Search for the cell housing the specified text and yield its [X, Y] center coordinate. 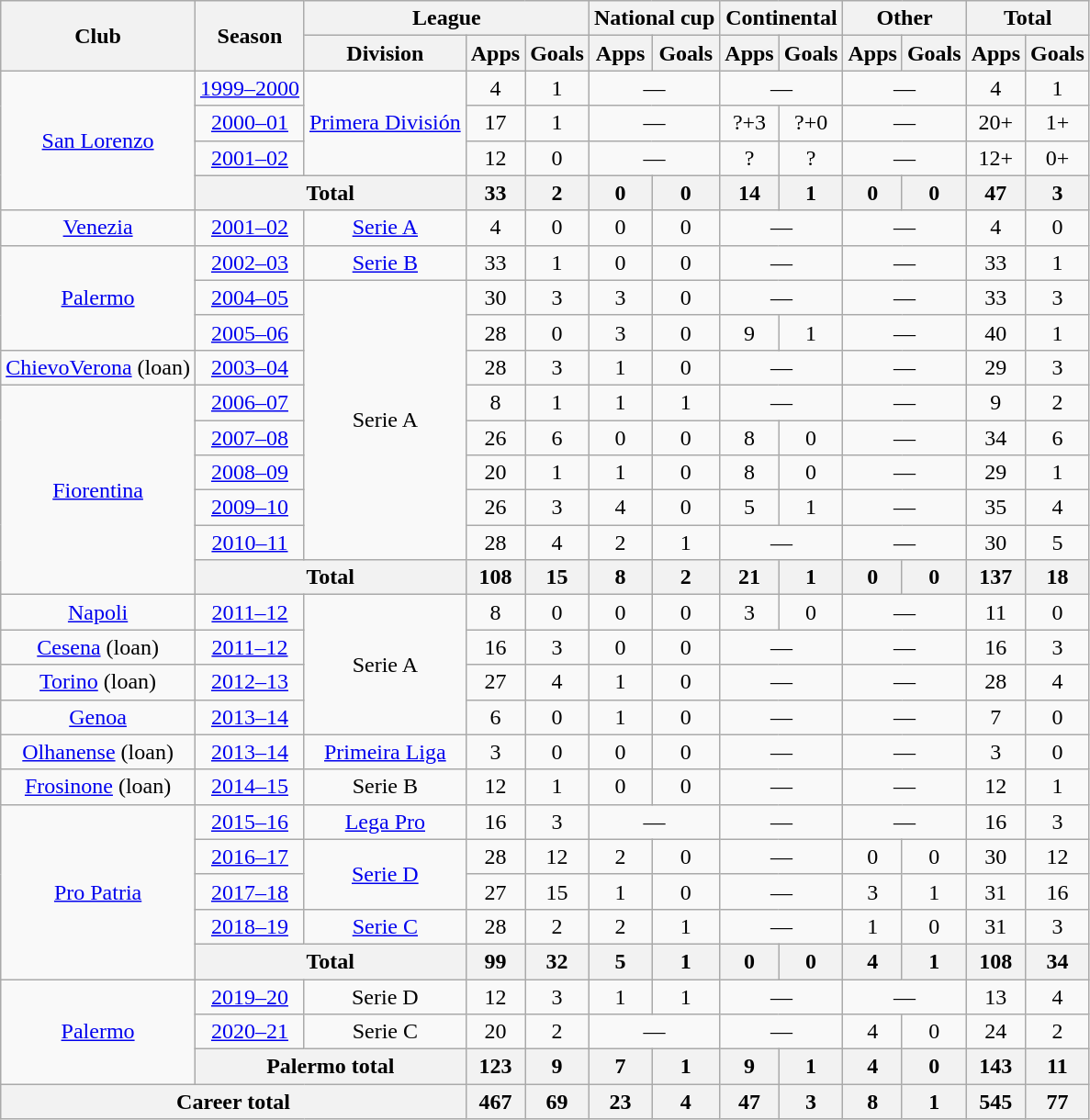
2009–10 [250, 508]
?+0 [811, 123]
20+ [995, 123]
2006–07 [250, 402]
18 [1058, 577]
2010–11 [250, 543]
24 [995, 1032]
143 [995, 1067]
467 [495, 1102]
2019–20 [250, 996]
Season [250, 36]
Other [905, 18]
2014–15 [250, 787]
Palermo total [331, 1067]
Pro Patria [98, 891]
2005–06 [250, 332]
Primera División [385, 123]
San Lorenzo [98, 140]
2003–04 [250, 367]
137 [995, 577]
23 [620, 1102]
Career total [233, 1102]
Frosinone (loan) [98, 787]
Cesena (loan) [98, 647]
Genoa [98, 717]
35 [995, 508]
69 [557, 1102]
77 [1058, 1102]
Venezia [98, 228]
Fiorentina [98, 489]
Olhanense (loan) [98, 752]
League [446, 18]
2000–01 [250, 123]
National cup [654, 18]
1+ [1058, 123]
123 [495, 1067]
99 [495, 961]
32 [557, 961]
12+ [995, 158]
2015–16 [250, 822]
40 [995, 332]
2007–08 [250, 438]
2017–18 [250, 891]
2012–13 [250, 682]
1999–2000 [250, 88]
?+3 [749, 123]
2020–21 [250, 1032]
2002–03 [250, 263]
ChievoVerona (loan) [98, 367]
Lega Pro [385, 822]
14 [749, 193]
Division [385, 53]
17 [495, 123]
13 [995, 996]
Club [98, 36]
0+ [1058, 158]
545 [995, 1102]
2016–17 [250, 857]
2004–05 [250, 297]
2018–19 [250, 926]
Primeira Liga [385, 752]
Torino (loan) [98, 682]
2008–09 [250, 473]
21 [749, 577]
Napoli [98, 612]
Continental [781, 18]
